Locate the cell with the specified text and output its [X, Y] center coordinate. 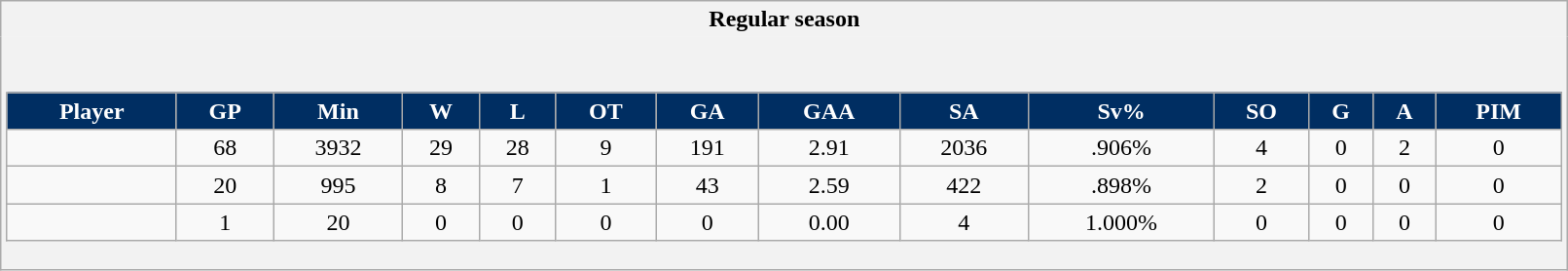
2.91 [829, 148]
2.59 [829, 185]
Regular season [784, 19]
1.000% [1121, 222]
191 [708, 148]
PIM [1499, 111]
0.00 [829, 222]
Min [339, 111]
29 [442, 148]
7 [518, 185]
3932 [339, 148]
28 [518, 148]
GP [225, 111]
Player [91, 111]
L [518, 111]
.898% [1121, 185]
G [1341, 111]
GA [708, 111]
W [442, 111]
Sv% [1121, 111]
2036 [964, 148]
9 [605, 148]
A [1404, 111]
422 [964, 185]
GAA [829, 111]
68 [225, 148]
.906% [1121, 148]
995 [339, 185]
OT [605, 111]
8 [442, 185]
SO [1261, 111]
43 [708, 185]
SA [964, 111]
